Output the [X, Y] coordinate of the center of the cell containing the given text.  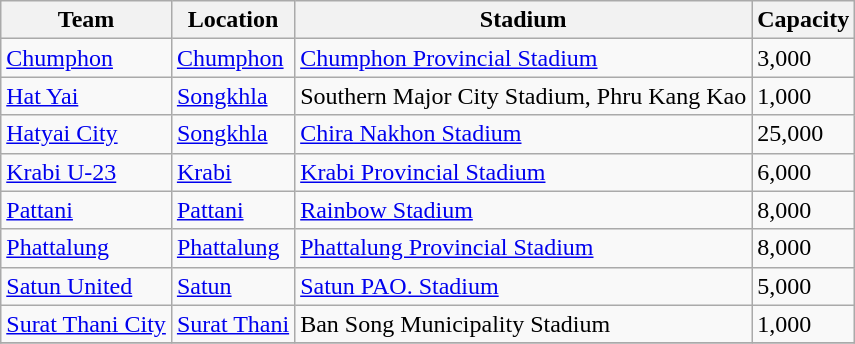
6,000 [804, 172]
Satun PAO. Stadium [524, 286]
Capacity [804, 20]
Krabi U-23 [86, 172]
Surat Thani [232, 324]
Stadium [524, 20]
Surat Thani City [86, 324]
3,000 [804, 58]
Southern Major City Stadium, Phru Kang Kao [524, 96]
Rainbow Stadium [524, 210]
25,000 [804, 134]
Location [232, 20]
Phattalung Provincial Stadium [524, 248]
Ban Song Municipality Stadium [524, 324]
Hatyai City [86, 134]
Satun United [86, 286]
Team [86, 20]
Krabi Provincial Stadium [524, 172]
Chira Nakhon Stadium [524, 134]
5,000 [804, 286]
Chumphon Provincial Stadium [524, 58]
Satun [232, 286]
Krabi [232, 172]
Hat Yai [86, 96]
